Detect which cell encompasses the target text, then output its [x, y] center coordinate. 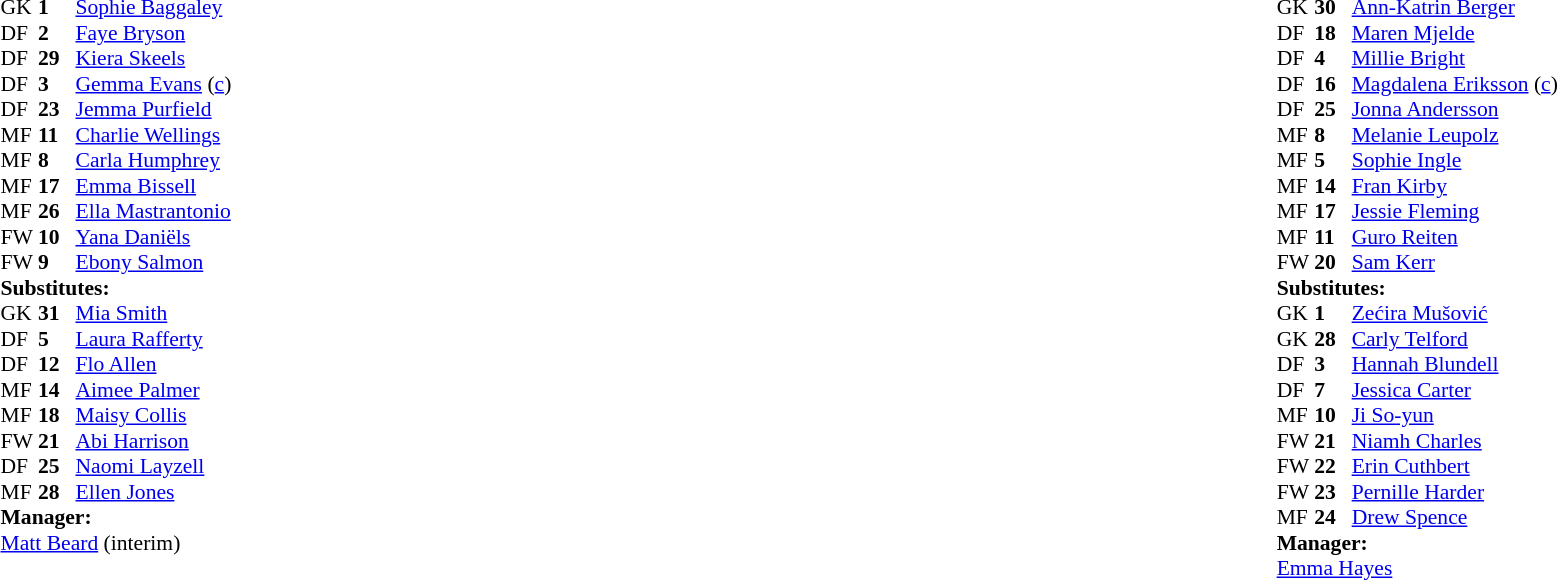
1 [1333, 313]
12 [57, 365]
Matt Beard (interim) [116, 543]
7 [1333, 390]
Yana Daniëls [154, 237]
Laura Rafferty [154, 339]
16 [1333, 84]
29 [57, 59]
Kiera Skeels [154, 59]
26 [57, 211]
Substitutes: [116, 288]
Emma Bissell [154, 186]
24 [1333, 517]
Naomi Layzell [154, 467]
Aimee Palmer [154, 390]
Ellen Jones [154, 492]
4 [1333, 59]
Abi Harrison [154, 441]
20 [1333, 263]
9 [57, 263]
Maisy Collis [154, 415]
Faye Bryson [154, 33]
Mia Smith [154, 313]
31 [57, 313]
2 [57, 33]
Ebony Salmon [154, 263]
Carla Humphrey [154, 161]
Manager: [116, 517]
Flo Allen [154, 365]
Jemma Purfield [154, 109]
22 [1333, 467]
Charlie Wellings [154, 135]
Gemma Evans (c) [154, 84]
Ella Mastrantonio [154, 211]
